For the text-containing cell, return its midpoint in (x, y) coordinate format. 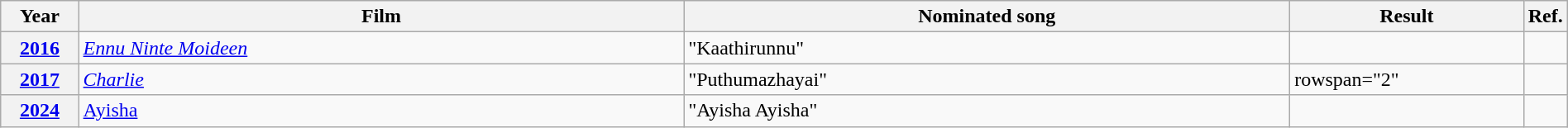
2017 (40, 79)
Ref. (1545, 17)
rowspan="2" (1408, 79)
2016 (40, 48)
Year (40, 17)
Film (381, 17)
"Kaathirunnu" (987, 48)
Ennu Ninte Moideen (381, 48)
"Ayisha Ayisha" (987, 111)
Charlie (381, 79)
2024 (40, 111)
Result (1408, 17)
"Puthumazhayai" (987, 79)
Ayisha (381, 111)
Nominated song (987, 17)
